Extract the (x, y) coordinate from the center of the cell holding the provided text.  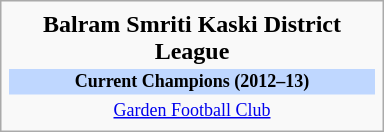
Balram Smriti Kaski District League (192, 38)
Current Champions (2012–13) (192, 82)
Garden Football Club (192, 111)
